Locate the cell with the specified text and output its (X, Y) center coordinate. 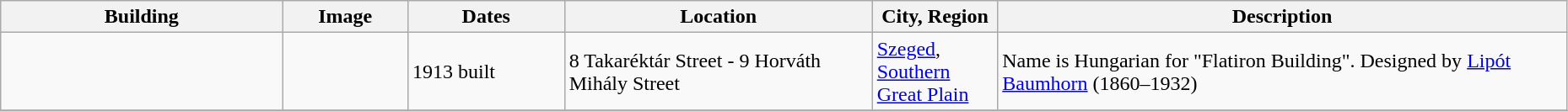
Description (1282, 17)
Szeged, Southern Great Plain (935, 71)
Dates (486, 17)
City, Region (935, 17)
Location (719, 17)
Building (142, 17)
Name is Hungarian for "Flatiron Building". Designed by Lipót Baumhorn (1860–1932) (1282, 71)
8 Takaréktár Street - 9 Horváth Mihály Street (719, 71)
Image (346, 17)
1913 built (486, 71)
